Pinpoint the cell where the given text exists, returning its (X, Y) midpoint coordinate. 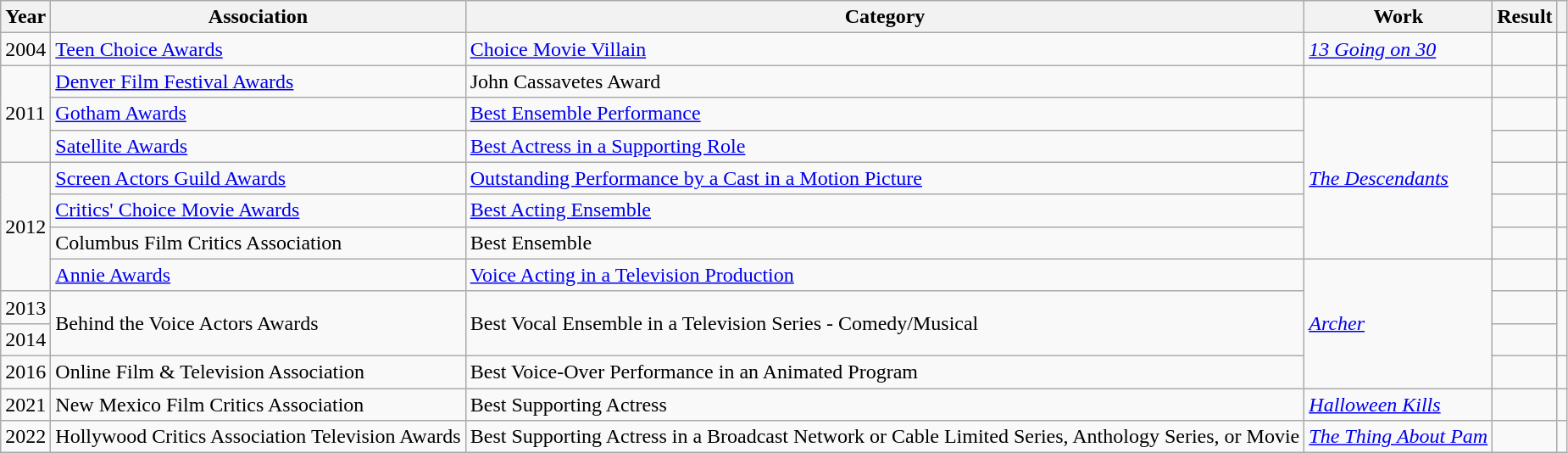
Teen Choice Awards (258, 49)
Best Acting Ensemble (885, 210)
2016 (25, 372)
Annie Awards (258, 275)
Best Actress in a Supporting Role (885, 146)
Best Voice-Over Performance in an Animated Program (885, 372)
The Thing About Pam (1398, 437)
2014 (25, 339)
Choice Movie Villain (885, 49)
Best Supporting Actress in a Broadcast Network or Cable Limited Series, Anthology Series, or Movie (885, 437)
Work (1398, 17)
Online Film & Television Association (258, 372)
2022 (25, 437)
Hollywood Critics Association Television Awards (258, 437)
Best Supporting Actress (885, 405)
John Cassavetes Award (885, 81)
Denver Film Festival Awards (258, 81)
Association (258, 17)
2021 (25, 405)
Behind the Voice Actors Awards (258, 323)
Screen Actors Guild Awards (258, 178)
Outstanding Performance by a Cast in a Motion Picture (885, 178)
Columbus Film Critics Association (258, 243)
2013 (25, 307)
2011 (25, 114)
Gotham Awards (258, 114)
Best Ensemble Performance (885, 114)
13 Going on 30 (1398, 49)
New Mexico Film Critics Association (258, 405)
Critics' Choice Movie Awards (258, 210)
Category (885, 17)
Satellite Awards (258, 146)
Voice Acting in a Television Production (885, 275)
Best Ensemble (885, 243)
2012 (25, 226)
2004 (25, 49)
Result (1525, 17)
Best Vocal Ensemble in a Television Series - Comedy/Musical (885, 323)
Halloween Kills (1398, 405)
The Descendants (1398, 178)
Archer (1398, 323)
Year (25, 17)
